For the text-containing cell, return its midpoint in [x, y] coordinate format. 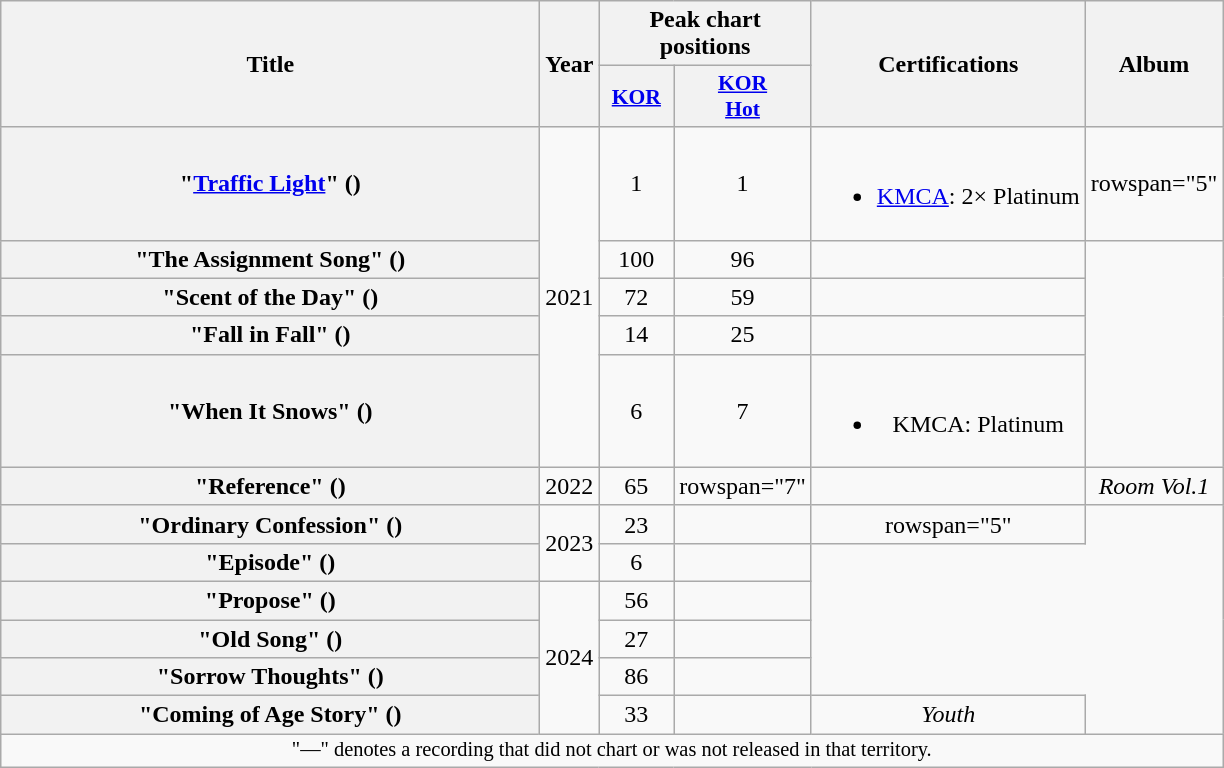
"Episode" () [270, 562]
"Scent of the Day" () [270, 297]
2023 [570, 543]
7 [743, 410]
2024 [570, 657]
65 [636, 486]
14 [636, 335]
"—" denotes a recording that did not chart or was not released in that territory. [612, 751]
"Ordinary Confession" () [270, 524]
"Propose" () [270, 600]
Youth [948, 715]
72 [636, 297]
"Old Song" () [270, 639]
"Sorrow Thoughts" () [270, 677]
Certifications [948, 64]
96 [743, 259]
Year [570, 64]
Peak chart positions [705, 34]
KORHot [743, 96]
"The Assignment Song" () [270, 259]
25 [743, 335]
"Reference" () [270, 486]
"Coming of Age Story" () [270, 715]
KOR [636, 96]
59 [743, 297]
56 [636, 600]
"Fall in Fall" () [270, 335]
KMCA: 2× Platinum [948, 184]
27 [636, 639]
"When It Snows" () [270, 410]
2021 [570, 297]
2022 [570, 486]
"Traffic Light" () [270, 184]
33 [636, 715]
rowspan="7" [743, 486]
Album [1154, 64]
100 [636, 259]
KMCA: Platinum [948, 410]
23 [636, 524]
86 [636, 677]
Room Vol.1 [1154, 486]
Title [270, 64]
